Scan for the cell matching the given text and deliver its [X, Y] coordinate at center. 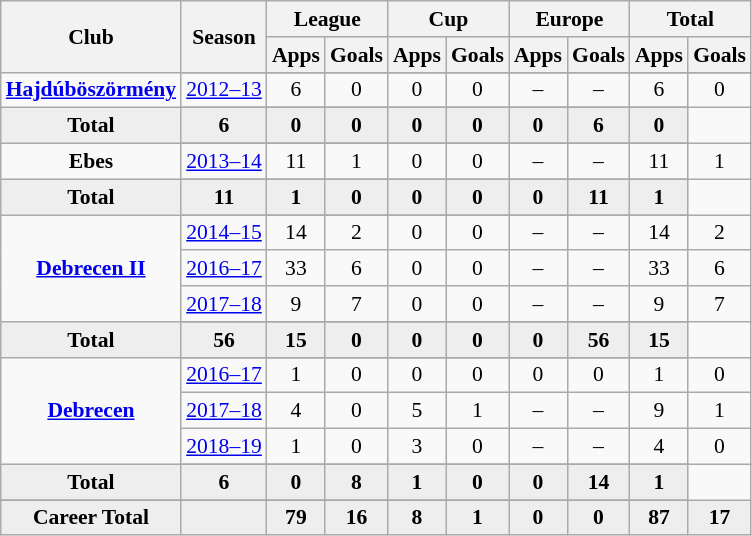
Debrecen II [91, 268]
Hajdúböszörmény [91, 90]
Career Total [91, 518]
Season [224, 36]
17 [720, 518]
87 [659, 518]
Ebes [91, 162]
League [328, 19]
5 [417, 411]
2012–13 [224, 90]
2014–15 [224, 233]
16 [356, 518]
79 [296, 518]
Club [91, 36]
Debrecen [91, 410]
3 [417, 447]
2013–14 [224, 162]
Europe [570, 19]
Cup [448, 19]
2018–19 [224, 447]
